Search for the cell housing the specified text and yield its [x, y] center coordinate. 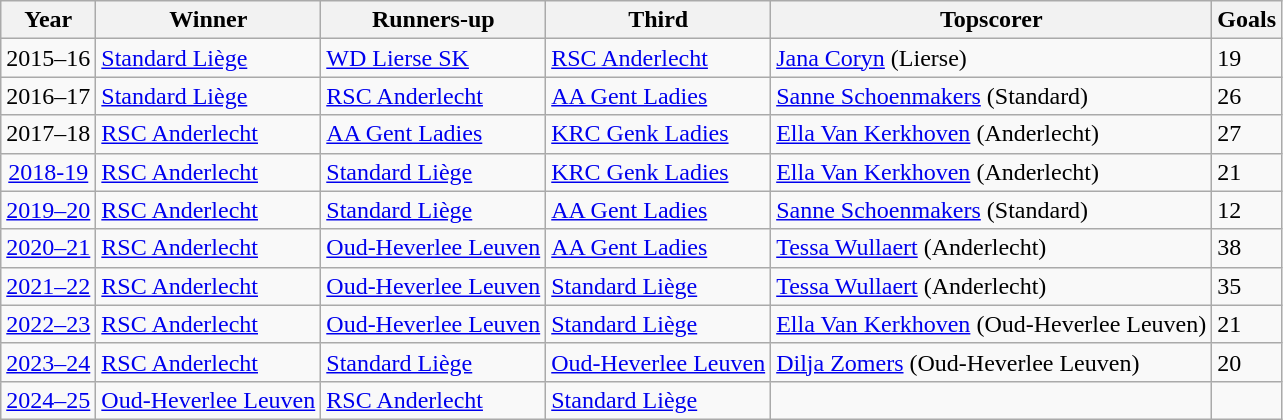
Winner [208, 20]
2024–25 [48, 400]
Year [48, 20]
2017–18 [48, 134]
2015–16 [48, 58]
20 [1247, 362]
Runners-up [434, 20]
Topscorer [992, 20]
Ella Van Kerkhoven (Oud-Heverlee Leuven) [992, 324]
Goals [1247, 20]
Jana Coryn (Lierse) [992, 58]
2019–20 [48, 210]
2022–23 [48, 324]
2016–17 [48, 96]
26 [1247, 96]
2021–22 [48, 286]
12 [1247, 210]
35 [1247, 286]
Dilja Zomers (Oud-Heverlee Leuven) [992, 362]
27 [1247, 134]
Third [658, 20]
2023–24 [48, 362]
38 [1247, 248]
WD Lierse SK [434, 58]
19 [1247, 58]
2018-19 [48, 172]
2020–21 [48, 248]
